Pinpoint the cell where the given text exists, returning its [x, y] midpoint coordinate. 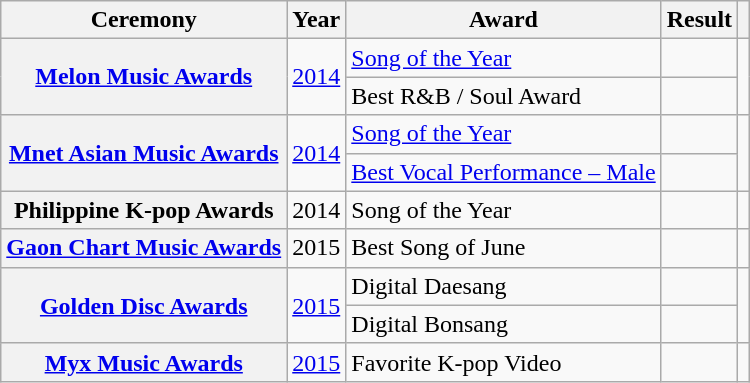
Golden Disc Awards [144, 305]
Mnet Asian Music Awards [144, 153]
Best R&B / Soul Award [504, 96]
Gaon Chart Music Awards [144, 248]
Digital Daesang [504, 286]
Favorite K-pop Video [504, 362]
Myx Music Awards [144, 362]
Digital Bonsang [504, 324]
Melon Music Awards [144, 77]
Best Song of June [504, 248]
Best Vocal Performance – Male [504, 172]
Year [316, 20]
Result [699, 20]
Philippine K-pop Awards [144, 210]
Ceremony [144, 20]
Award [504, 20]
